Pinpoint the cell where the given text exists, returning its [x, y] midpoint coordinate. 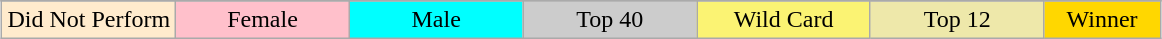
Male [436, 20]
Winner [1102, 20]
Female [263, 20]
Top 40 [610, 20]
Top 12 [957, 20]
Wild Card [784, 20]
Did Not Perform [89, 20]
